Extract the (x, y) coordinate from the center of the cell holding the provided text.  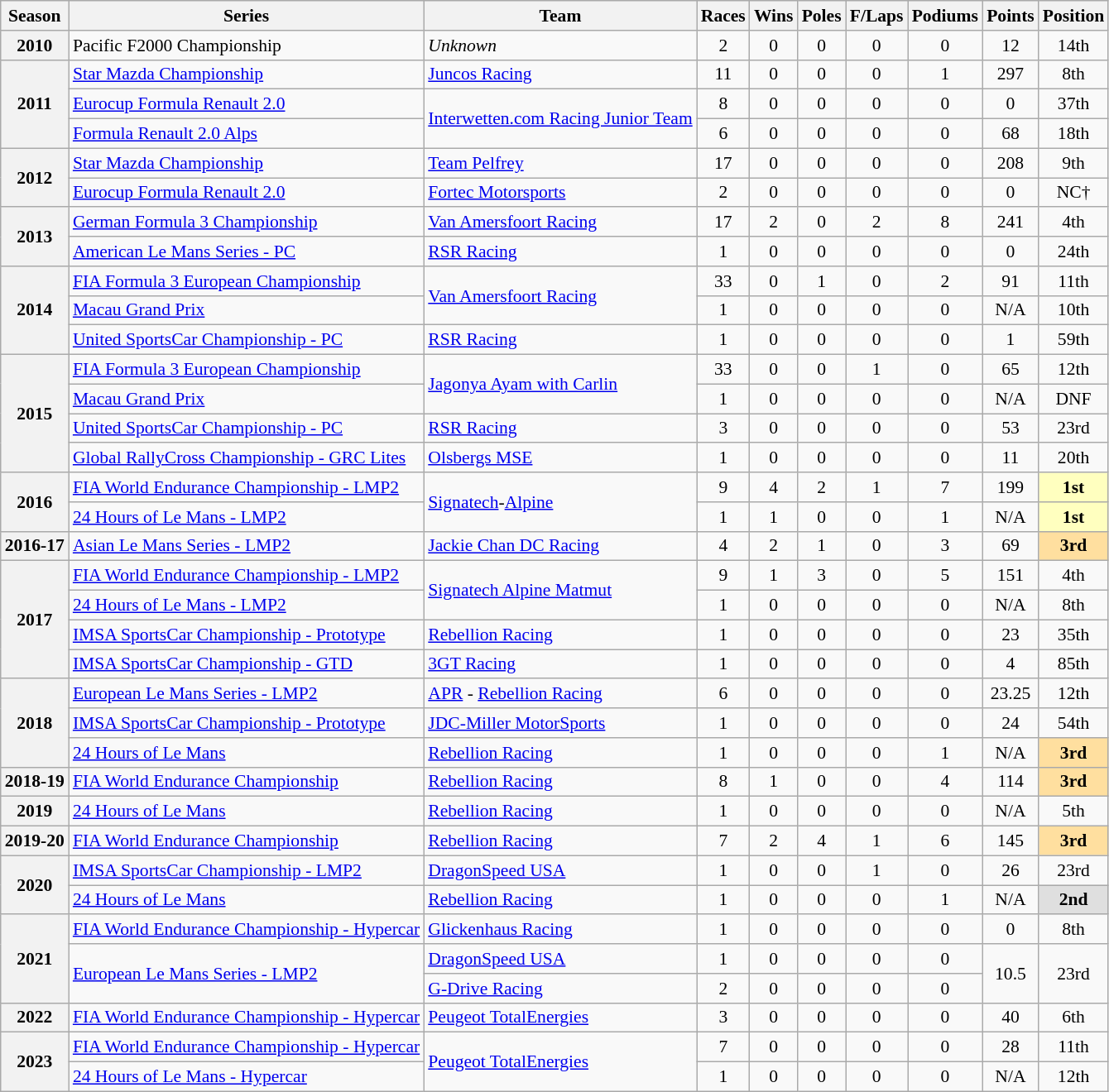
6th (1073, 1018)
69 (1011, 546)
199 (1011, 487)
59th (1073, 340)
2016 (35, 501)
2013 (35, 237)
Podiums (945, 16)
241 (1011, 223)
2015 (35, 414)
Global RallyCross Championship - GRC Lites (247, 458)
2023 (35, 1062)
145 (1011, 841)
54th (1073, 723)
Fortec Motorsports (560, 193)
Olsbergs MSE (560, 458)
Pacific F2000 Championship (247, 45)
2nd (1073, 900)
2022 (35, 1018)
Poles (822, 16)
2012 (35, 177)
Formula Renault 2.0 Alps (247, 134)
IMSA SportsCar Championship - LMP2 (247, 870)
Points (1011, 16)
2019 (35, 812)
12 (1011, 45)
Glickenhaus Racing (560, 930)
2010 (35, 45)
Unknown (560, 45)
Team (560, 16)
NC† (1073, 193)
151 (1011, 576)
37th (1073, 104)
9th (1073, 163)
Races (723, 16)
JDC-Miller MotorSports (560, 723)
IMSA SportsCar Championship - GTD (247, 664)
65 (1011, 370)
208 (1011, 163)
23.25 (1011, 694)
2011 (35, 104)
Team Pelfrey (560, 163)
2020 (35, 885)
G-Drive Racing (560, 989)
Jackie Chan DC Racing (560, 546)
10th (1073, 310)
2019-20 (35, 841)
Season (35, 16)
53 (1011, 429)
DNF (1073, 399)
24 (1011, 723)
Interwetten.com Racing Junior Team (560, 119)
20th (1073, 458)
297 (1011, 74)
114 (1011, 782)
Series (247, 16)
American Le Mans Series - PC (247, 251)
26 (1011, 870)
Signatech-Alpine (560, 501)
2017 (35, 620)
28 (1011, 1047)
APR - Rebellion Racing (560, 694)
23 (1011, 635)
Position (1073, 16)
F/Laps (877, 16)
2021 (35, 960)
24th (1073, 251)
2018-19 (35, 782)
2018 (35, 723)
Wins (774, 16)
2016-17 (35, 546)
10.5 (1011, 973)
24 Hours of Le Mans - Hypercar (247, 1077)
68 (1011, 134)
40 (1011, 1018)
91 (1011, 281)
2014 (35, 311)
18th (1073, 134)
5th (1073, 812)
German Formula 3 Championship (247, 223)
Jagonya Ayam with Carlin (560, 384)
35th (1073, 635)
Juncos Racing (560, 74)
14th (1073, 45)
85th (1073, 664)
Signatech Alpine Matmut (560, 591)
Asian Le Mans Series - LMP2 (247, 546)
3GT Racing (560, 664)
5 (945, 576)
